Output the (X, Y) coordinate of the center of the cell containing the given text.  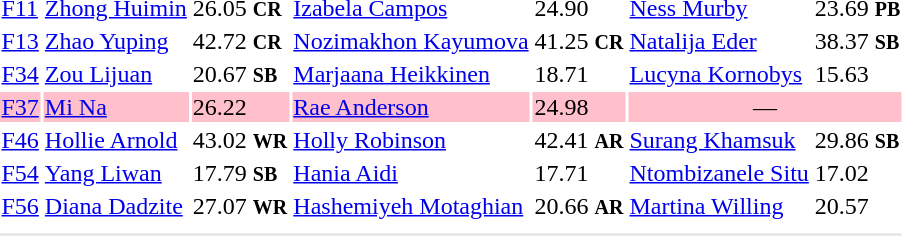
Lucyna Kornobys (719, 74)
Mi Na (116, 107)
20.66 AR (579, 206)
Hania Aidi (411, 173)
Zhao Yuping (116, 41)
26.22 (240, 107)
29.86 SB (858, 140)
Diana Dadzite (116, 206)
42.72 CR (240, 41)
17.79 SB (240, 173)
Ntombizanele Situ (719, 173)
Natalija Eder (719, 41)
Zou Lijuan (116, 74)
38.37 SB (858, 41)
43.02 WR (240, 140)
Martina Willing (719, 206)
42.41 AR (579, 140)
Hashemiyeh Motaghian (411, 206)
Hollie Arnold (116, 140)
F13 (20, 41)
20.57 (858, 206)
17.71 (579, 173)
Holly Robinson (411, 140)
F37 (20, 107)
F54 (20, 173)
F34 (20, 74)
20.67 SB (240, 74)
27.07 WR (240, 206)
15.63 (858, 74)
F56 (20, 206)
18.71 (579, 74)
17.02 (858, 173)
F46 (20, 140)
24.98 (579, 107)
Surang Khamsuk (719, 140)
Marjaana Heikkinen (411, 74)
41.25 CR (579, 41)
Nozimakhon Kayumova (411, 41)
Rae Anderson (411, 107)
— (765, 107)
Yang Liwan (116, 173)
